Scan for the cell matching the given text and deliver its (X, Y) coordinate at center. 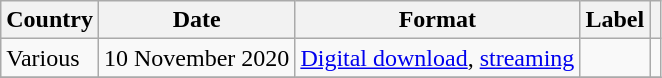
Digital download, streaming (438, 58)
Various (50, 58)
Date (196, 20)
Country (50, 20)
Format (438, 20)
10 November 2020 (196, 58)
Label (615, 20)
